Capture the cell that displays the provided text and extract its (X, Y) central coordinate. 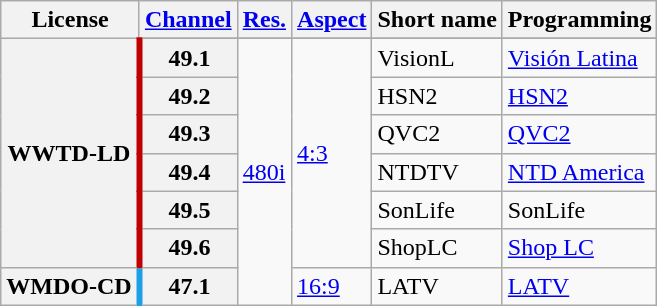
NTDTV (437, 172)
480i (264, 172)
WMDO-CD (70, 286)
49.2 (188, 96)
WWTD-LD (70, 153)
License (70, 20)
Programming (580, 20)
Short name (437, 20)
4:3 (332, 153)
Shop LC (580, 248)
Channel (188, 20)
Aspect (332, 20)
49.6 (188, 248)
49.1 (188, 58)
49.4 (188, 172)
Visión Latina (580, 58)
ShopLC (437, 248)
Res. (264, 20)
16:9 (332, 286)
47.1 (188, 286)
49.5 (188, 210)
VisionL (437, 58)
NTD America (580, 172)
49.3 (188, 134)
